Extract the [X, Y] coordinate from the center of the cell holding the provided text.  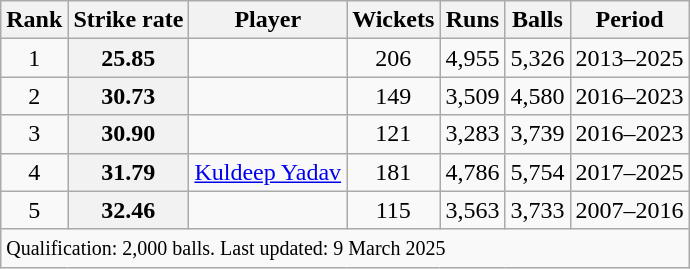
2 [34, 96]
Strike rate [128, 20]
5,326 [538, 58]
25.85 [128, 58]
30.90 [128, 134]
2013–2025 [630, 58]
4,580 [538, 96]
115 [394, 210]
3,739 [538, 134]
31.79 [128, 172]
Balls [538, 20]
Rank [34, 20]
3,563 [472, 210]
30.73 [128, 96]
149 [394, 96]
Wickets [394, 20]
5,754 [538, 172]
Runs [472, 20]
2007–2016 [630, 210]
2017–2025 [630, 172]
3,733 [538, 210]
3 [34, 134]
181 [394, 172]
Player [268, 20]
32.46 [128, 210]
Kuldeep Yadav [268, 172]
Period [630, 20]
4 [34, 172]
Qualification: 2,000 balls. Last updated: 9 March 2025 [345, 248]
121 [394, 134]
3,283 [472, 134]
4,955 [472, 58]
4,786 [472, 172]
1 [34, 58]
3,509 [472, 96]
5 [34, 210]
206 [394, 58]
